Return the [X, Y] coordinate for the center point of the cell that contains the specified text.  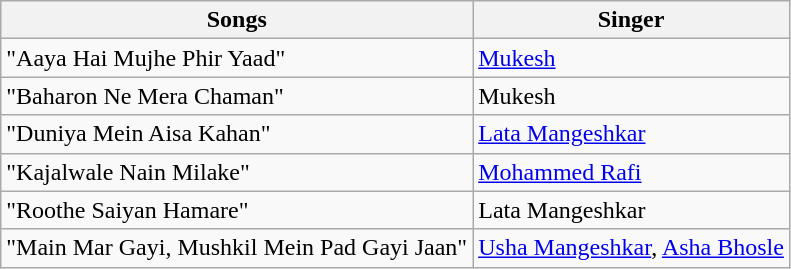
"Main Mar Gayi, Mushkil Mein Pad Gayi Jaan" [237, 248]
"Aaya Hai Mujhe Phir Yaad" [237, 58]
Singer [632, 20]
"Duniya Mein Aisa Kahan" [237, 134]
Usha Mangeshkar, Asha Bhosle [632, 248]
"Kajalwale Nain Milake" [237, 172]
"Roothe Saiyan Hamare" [237, 210]
Mohammed Rafi [632, 172]
"Baharon Ne Mera Chaman" [237, 96]
Songs [237, 20]
